Return [x, y] of the center of cell containing provided text 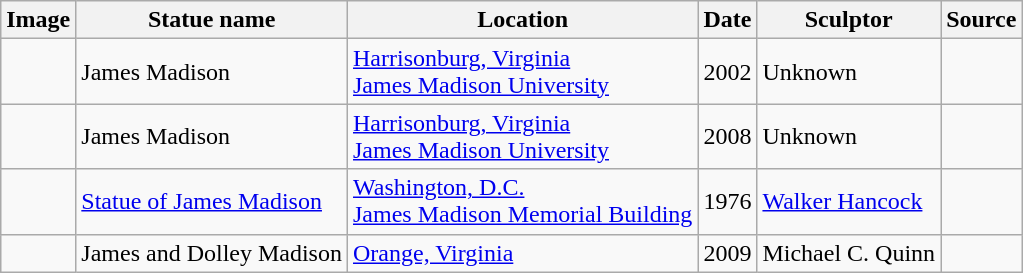
Image [38, 20]
1976 [728, 202]
Source [982, 20]
2002 [728, 72]
James and Dolley Madison [212, 253]
Statue name [212, 20]
Statue of James Madison [212, 202]
Sculptor [849, 20]
Orange, Virginia [522, 253]
Date [728, 20]
2009 [728, 253]
Location [522, 20]
Washington, D.C.James Madison Memorial Building [522, 202]
Michael C. Quinn [849, 253]
2008 [728, 136]
Walker Hancock [849, 202]
